Pinpoint the cell where the given text exists, returning its (x, y) midpoint coordinate. 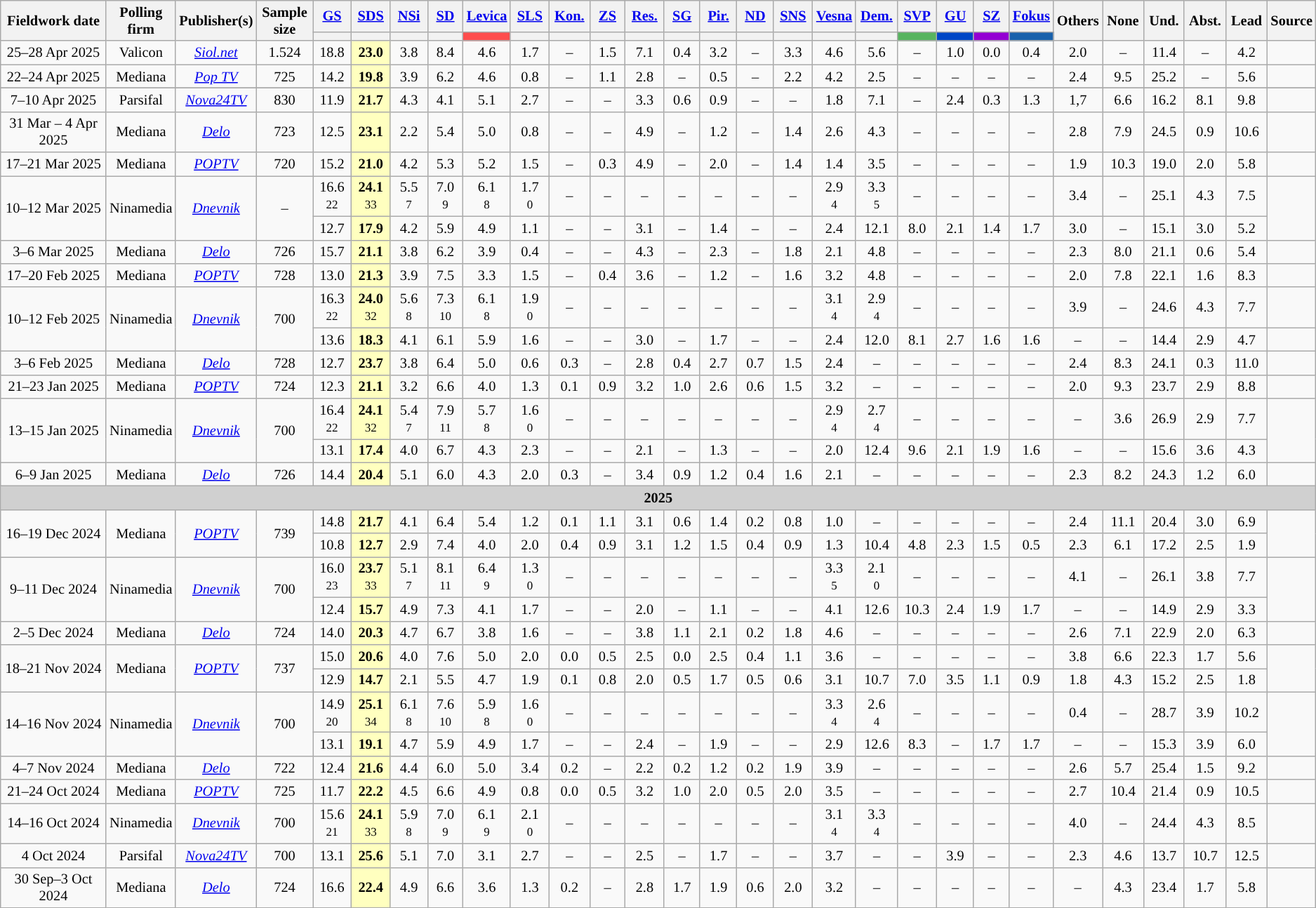
12.9 (333, 680)
8.4 (445, 53)
10.6 (1247, 132)
26.9 (1164, 419)
14.7 (371, 680)
14.920 (333, 712)
3–6 Feb 2025 (53, 363)
21–23 Jan 2025 (53, 387)
9.8 (1247, 100)
7.4 (445, 545)
19.0 (1164, 164)
Siol.net (216, 53)
15.621 (333, 823)
7.8 (1123, 275)
10–12 Feb 2025 (53, 319)
5.68 (408, 307)
SVP (917, 15)
17–20 Feb 2025 (53, 275)
22.3 (1164, 656)
16.322 (333, 307)
5.57 (408, 196)
1.524 (284, 53)
25.6 (371, 855)
12.3 (333, 387)
Others (1078, 20)
14.8 (333, 521)
GU (956, 15)
23.1 (371, 132)
5.17 (408, 577)
9–11 Dec 2024 (53, 588)
7–10 Apr 2025 (53, 100)
25.134 (371, 712)
Source (1291, 20)
ND (755, 15)
16.622 (333, 196)
22.4 (371, 888)
18–21 Nov 2024 (53, 668)
22.1 (1164, 275)
14–16 Nov 2024 (53, 724)
12.0 (876, 340)
13–15 Jan 2025 (53, 431)
Res. (644, 15)
25.4 (1164, 768)
21.3 (371, 275)
23.0 (371, 53)
24.3 (1164, 474)
24.1 (1164, 363)
14–16 Oct 2024 (53, 823)
18.8 (333, 53)
11.0 (1247, 363)
4 Oct 2024 (53, 855)
None (1123, 20)
22.9 (1164, 633)
Publisher(s) (216, 20)
SZ (991, 15)
17.4 (371, 450)
1.70 (529, 196)
11.7 (333, 792)
3–6 Mar 2025 (53, 252)
GS (333, 15)
830 (284, 100)
16.2 (1164, 100)
Pop TV (216, 76)
Dem. (876, 15)
Fokus (1032, 15)
24.132 (371, 419)
SDS (371, 15)
8.111 (445, 577)
723 (284, 132)
6.49 (487, 577)
26.1 (1164, 577)
SLS (529, 15)
21.0 (371, 164)
5.3 (445, 164)
SG (682, 15)
Lead (1247, 20)
SNS (793, 15)
6.3 (1247, 633)
15.3 (1164, 744)
25.1 (1164, 196)
24.4 (1164, 823)
16–19 Dec 2024 (53, 533)
7.9 (1123, 132)
21.4 (1164, 792)
13.0 (333, 275)
16.023 (333, 577)
7.6 (445, 656)
10.2 (1247, 712)
2.64 (876, 712)
720 (284, 164)
4.4 (408, 768)
19.8 (371, 76)
25.2 (1164, 76)
7.3 (445, 609)
21–24 Oct 2024 (53, 792)
ZS (607, 15)
25–28 Apr 2025 (53, 53)
12.1 (876, 228)
4–7 Nov 2024 (53, 768)
7.310 (445, 307)
17.9 (371, 228)
24.032 (371, 307)
31 Mar – 4 Apr 2025 (53, 132)
7.610 (445, 712)
24.6 (1164, 307)
22–24 Apr 2025 (53, 76)
2.74 (876, 419)
6.9 (1247, 521)
23.733 (371, 577)
15.1 (1164, 228)
8.2 (1123, 474)
19.1 (371, 744)
11.9 (333, 100)
14.9 (1164, 609)
SD (445, 15)
722 (284, 768)
Pir. (719, 15)
1,7 (1078, 100)
Fieldwork date (53, 20)
23.4 (1164, 888)
3.7 (835, 855)
15.0 (333, 656)
28.7 (1164, 712)
10–12 Mar 2025 (53, 208)
13.6 (333, 340)
15.6 (1164, 450)
Levica (487, 15)
5.7 (1123, 768)
8.8 (1247, 387)
9.3 (1123, 387)
14.0 (333, 633)
737 (284, 668)
13.7 (1164, 855)
14.2 (333, 76)
0.7 (755, 363)
Vesna (835, 15)
Kon. (569, 15)
2025 (658, 498)
5.5 (445, 680)
18.3 (371, 340)
30 Sep–3 Oct 2024 (53, 888)
5.78 (487, 419)
17.2 (1164, 545)
1.30 (529, 577)
24.5 (1164, 132)
5.47 (408, 419)
Sample size (284, 20)
9.2 (1247, 768)
11.1 (1123, 521)
739 (284, 533)
10.5 (1247, 792)
Polling firm (140, 20)
6–9 Jan 2025 (53, 474)
10.8 (333, 545)
11.4 (1164, 53)
2–5 Dec 2024 (53, 633)
20.3 (371, 633)
16.6 (333, 888)
20.6 (371, 656)
8.5 (1247, 823)
16.422 (333, 419)
21.6 (371, 768)
7.911 (445, 419)
17–21 Mar 2025 (53, 164)
Abst. (1204, 20)
1.90 (529, 307)
9.5 (1123, 76)
NSi (408, 15)
4.5 (408, 792)
22.2 (371, 792)
Und. (1164, 20)
9.6 (917, 450)
6.19 (487, 823)
Valicon (140, 53)
